For the text-containing cell, return its midpoint in [X, Y] coordinate format. 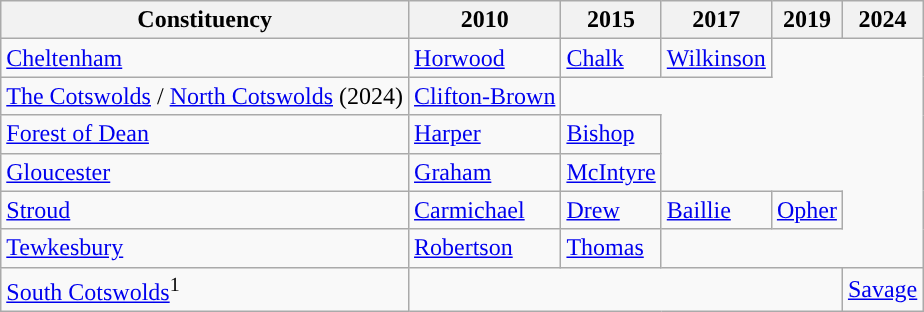
Baillie [716, 210]
Cheltenham [205, 58]
Gloucester [205, 172]
Thomas [611, 248]
Constituency [205, 20]
Carmichael [485, 210]
Wilkinson [716, 58]
2024 [882, 20]
Robertson [485, 248]
Chalk [611, 58]
Bishop [611, 134]
Clifton-Brown [485, 96]
Drew [611, 210]
Forest of Dean [205, 134]
Opher [806, 210]
2019 [806, 20]
South Cotswolds1 [205, 290]
McIntyre [611, 172]
2017 [716, 20]
Graham [485, 172]
The Cotswolds / North Cotswolds (2024) [205, 96]
2010 [485, 20]
2015 [611, 20]
Harper [485, 134]
Tewkesbury [205, 248]
Stroud [205, 210]
Savage [882, 290]
Horwood [485, 58]
